Capture the cell that displays the provided text and extract its [X, Y] central coordinate. 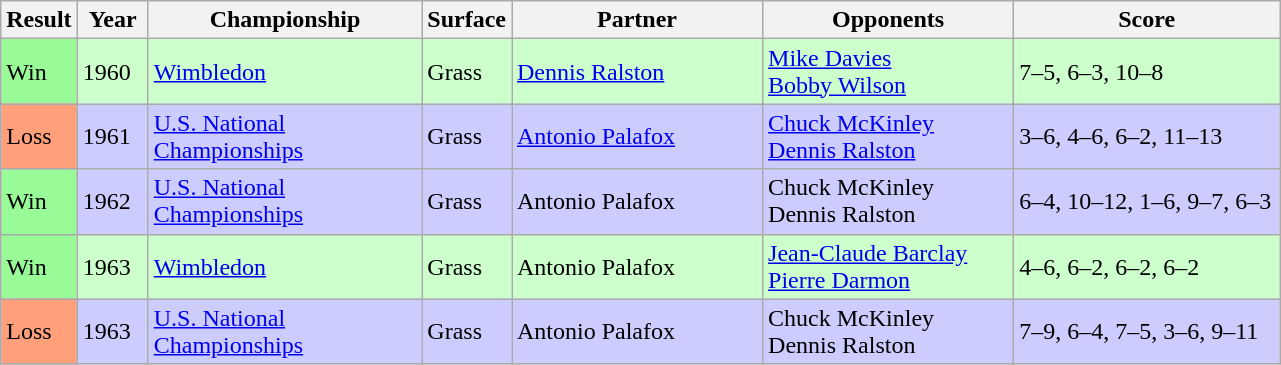
Partner [638, 20]
Opponents [888, 20]
Surface [467, 20]
7–5, 6–3, 10–8 [1147, 72]
1962 [112, 202]
Mike Davies Bobby Wilson [888, 72]
Jean-Claude Barclay Pierre Darmon [888, 266]
Score [1147, 20]
Result [39, 20]
1960 [112, 72]
7–9, 6–4, 7–5, 3–6, 9–11 [1147, 332]
Year [112, 20]
Championship [285, 20]
3–6, 4–6, 6–2, 11–13 [1147, 136]
4–6, 6–2, 6–2, 6–2 [1147, 266]
6–4, 10–12, 1–6, 9–7, 6–3 [1147, 202]
Dennis Ralston [638, 72]
1961 [112, 136]
